Determine the (x, y) coordinate at the center of the cell enclosing the given text.  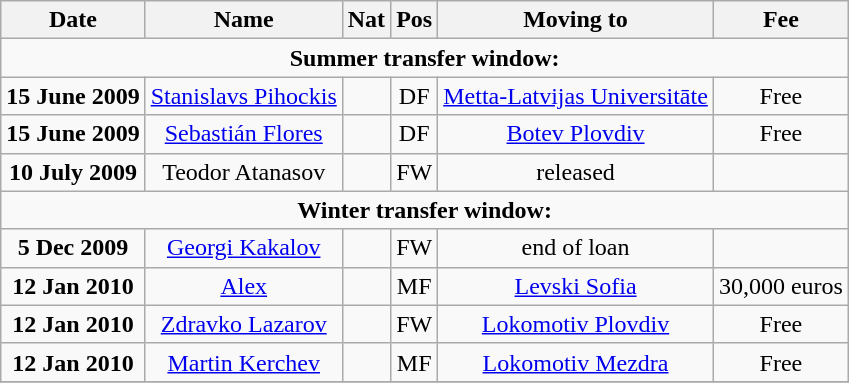
Martin Kerchev (244, 362)
30,000 euros (780, 286)
Levski Sofia (576, 286)
Date (73, 20)
Georgi Kakalov (244, 248)
end of loan (576, 248)
5 Dec 2009 (73, 248)
Nat (366, 20)
Winter transfer window: (425, 210)
Pos (414, 20)
released (576, 172)
Metta-Latvijas Universitāte (576, 96)
Teodor Atanasov (244, 172)
10 July 2009 (73, 172)
Moving to (576, 20)
Stanislavs Pihockis (244, 96)
Sebastián Flores (244, 134)
Botev Plovdiv (576, 134)
Fee (780, 20)
Alex (244, 286)
Summer transfer window: (425, 58)
Name (244, 20)
Lokomotiv Plovdiv (576, 324)
Zdravko Lazarov (244, 324)
Lokomotiv Mezdra (576, 362)
